Locate the cell with the specified text and output its [x, y] center coordinate. 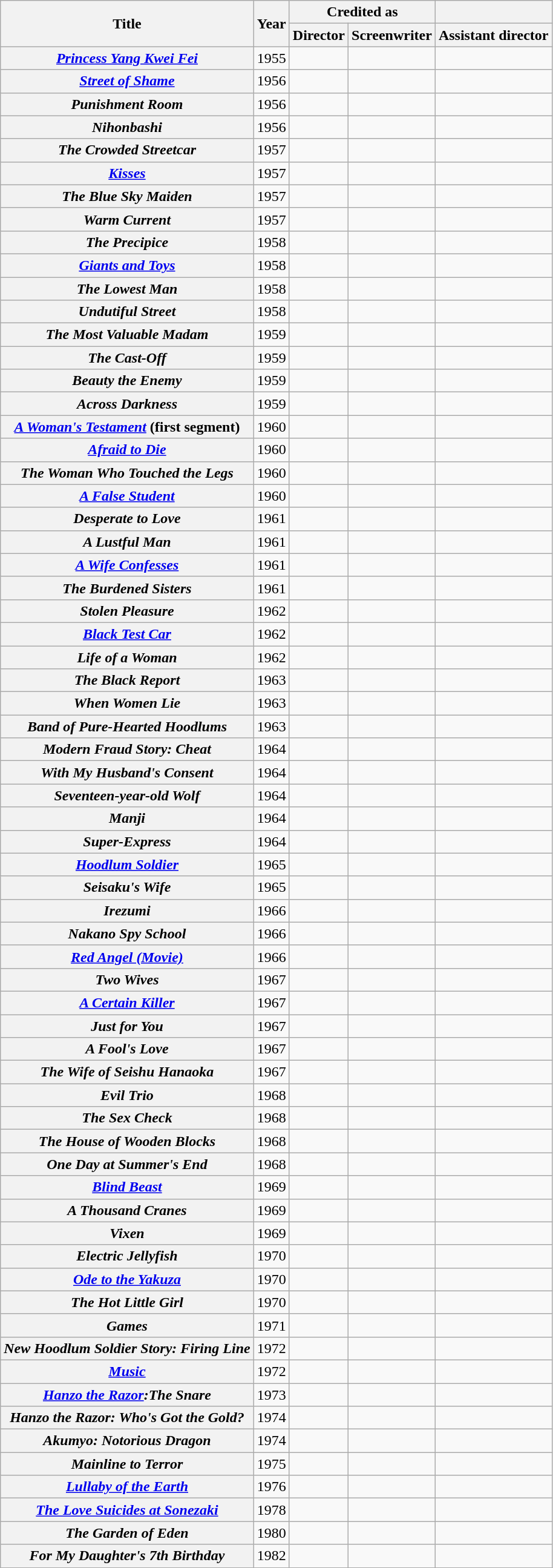
Games [127, 1325]
Lullaby of the Earth [127, 1487]
The Sex Check [127, 1118]
The Wife of Seishu Hanaoka [127, 1072]
A Fool's Love [127, 1049]
Hanzo the Razor: Who's Got the Gold? [127, 1418]
Nihonbashi [127, 127]
1955 [271, 58]
Akumyo: Notorious Dragon [127, 1441]
Screenwriter [392, 35]
Manji [127, 819]
Undutiful Street [127, 312]
Blind Beast [127, 1187]
Ode to the Yakuza [127, 1279]
The Most Valuable Madam [127, 335]
1980 [271, 1533]
Warm Current [127, 219]
For My Daughter's 7th Birthday [127, 1556]
1978 [271, 1510]
A Wife Confesses [127, 565]
Vixen [127, 1233]
Band of Pure-Hearted Hoodlums [127, 726]
Stolen Pleasure [127, 611]
Afraid to Die [127, 450]
Desperate to Love [127, 519]
A Thousand Cranes [127, 1210]
The House of Wooden Blocks [127, 1141]
Just for You [127, 1026]
A Lustful Man [127, 542]
The Crowded Streetcar [127, 150]
A False Student [127, 496]
Beauty the Enemy [127, 381]
Evil Trio [127, 1095]
Black Test Car [127, 634]
Seisaku's Wife [127, 888]
The Black Report [127, 680]
Punishment Room [127, 104]
New Hoodlum Soldier Story: Firing Line [127, 1348]
Director [318, 35]
Irezumi [127, 911]
Credited as [362, 12]
Music [127, 1371]
Red Angel (Movie) [127, 957]
1982 [271, 1556]
The Blue Sky Maiden [127, 196]
Title [127, 24]
Seventeen-year-old Wolf [127, 796]
Kisses [127, 173]
A Woman's Testament (first segment) [127, 427]
When Women Lie [127, 703]
1973 [271, 1394]
Super-Express [127, 842]
The Lowest Man [127, 289]
Electric Jellyfish [127, 1256]
Princess Yang Kwei Fei [127, 58]
Across Darkness [127, 404]
Year [271, 24]
The Cast-Off [127, 358]
The Woman Who Touched the Legs [127, 473]
Mainline to Terror [127, 1464]
With My Husband's Consent [127, 772]
The Garden of Eden [127, 1533]
Hoodlum Soldier [127, 865]
Giants and Toys [127, 265]
Life of a Woman [127, 657]
1976 [271, 1487]
The Precipice [127, 242]
Hanzo the Razor:The Snare [127, 1394]
1971 [271, 1325]
The Burdened Sisters [127, 588]
Nakano Spy School [127, 934]
Modern Fraud Story: Cheat [127, 749]
Assistant director [494, 35]
The Hot Little Girl [127, 1302]
One Day at Summer's End [127, 1164]
Street of Shame [127, 81]
1975 [271, 1464]
The Love Suicides at Sonezaki [127, 1510]
A Certain Killer [127, 1003]
Two Wives [127, 980]
